Scan for the cell matching the given text and deliver its [X, Y] coordinate at center. 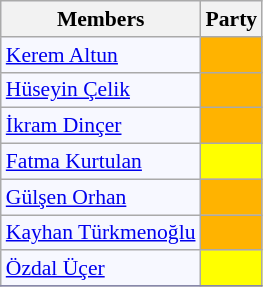
Gülşen Orhan [101, 197]
Party [232, 19]
Kayhan Türkmenoğlu [101, 233]
İkram Dinçer [101, 126]
Hüseyin Çelik [101, 90]
Özdal Üçer [101, 269]
Fatma Kurtulan [101, 162]
Kerem Altun [101, 55]
Members [101, 19]
